Detect which cell encompasses the target text, then output its (X, Y) center coordinate. 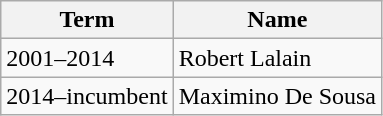
2001–2014 (87, 58)
2014–incumbent (87, 96)
Maximino De Sousa (277, 96)
Term (87, 20)
Name (277, 20)
Robert Lalain (277, 58)
